Locate the cell with the specified text and output its (X, Y) center coordinate. 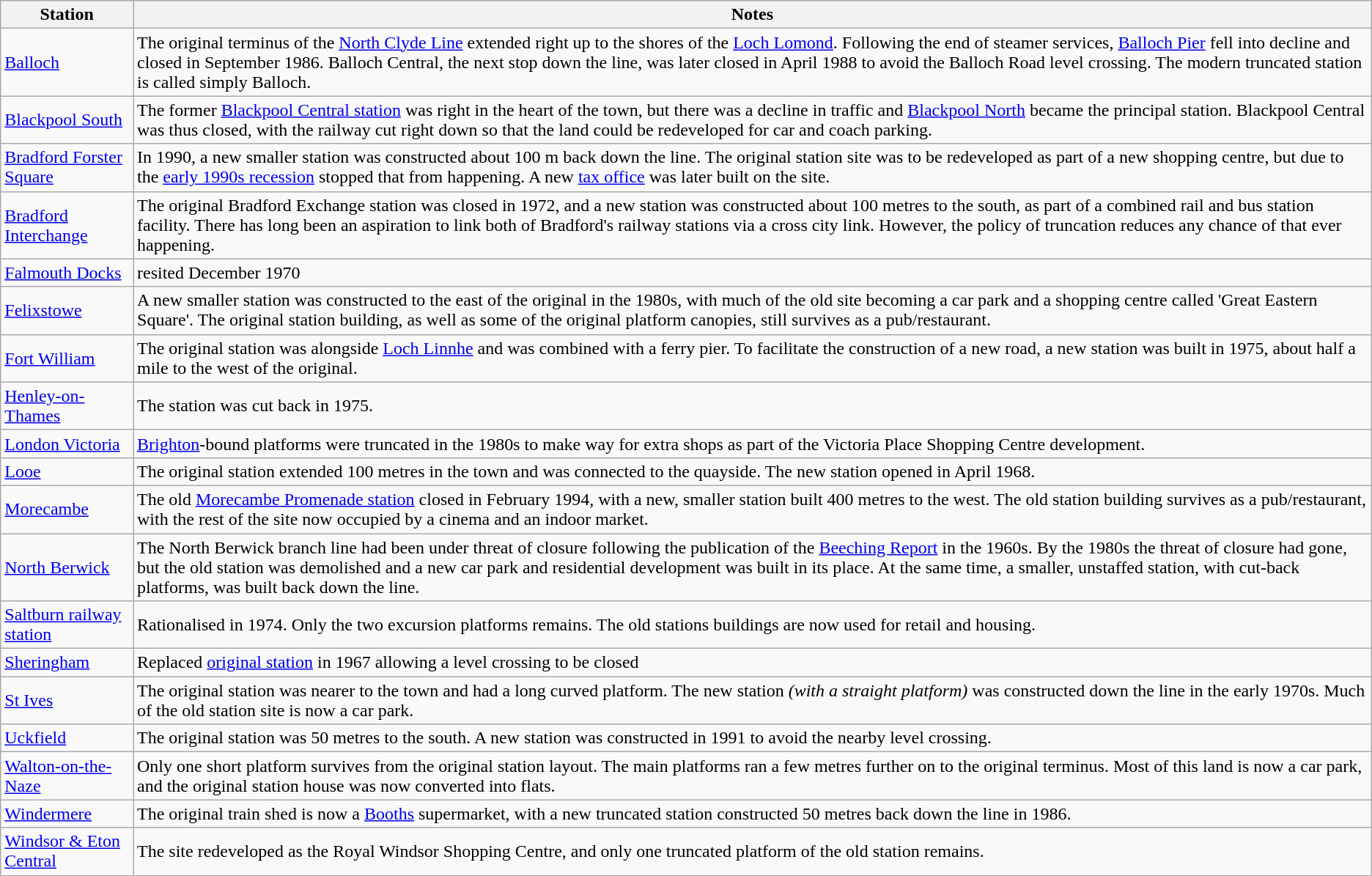
Uckfield (67, 738)
St Ives (67, 701)
Windsor & Eton Central (67, 852)
The site redeveloped as the Royal Windsor Shopping Centre, and only one truncated platform of the old station remains. (753, 852)
North Berwick (67, 567)
resited December 1970 (753, 273)
The station was cut back in 1975. (753, 406)
The original station was 50 metres to the south. A new station was constructed in 1991 to avoid the nearby level crossing. (753, 738)
Bradford Interchange (67, 225)
Saltburn railway station (67, 625)
The original station extended 100 metres in the town and was connected to the quayside. The new station opened in April 1968. (753, 471)
Falmouth Docks (67, 273)
Replaced original station in 1967 allowing a level crossing to be closed (753, 663)
Walton-on-the-Naze (67, 776)
The original train shed is now a Booths supermarket, with a new truncated station constructed 50 metres back down the line in 1986. (753, 814)
Fort William (67, 358)
Henley-on-Thames (67, 406)
Brighton-bound platforms were truncated in the 1980s to make way for extra shops as part of the Victoria Place Shopping Centre development. (753, 443)
London Victoria (67, 443)
Station (67, 15)
Morecambe (67, 509)
Blackpool South (67, 120)
Balloch (67, 62)
Sheringham (67, 663)
Windermere (67, 814)
Rationalised in 1974. Only the two excursion platforms remains. The old stations buildings are now used for retail and housing. (753, 625)
Bradford Forster Square (67, 167)
Felixstowe (67, 311)
Notes (753, 15)
Looe (67, 471)
